Locate the cell with the specified text and output its (x, y) center coordinate. 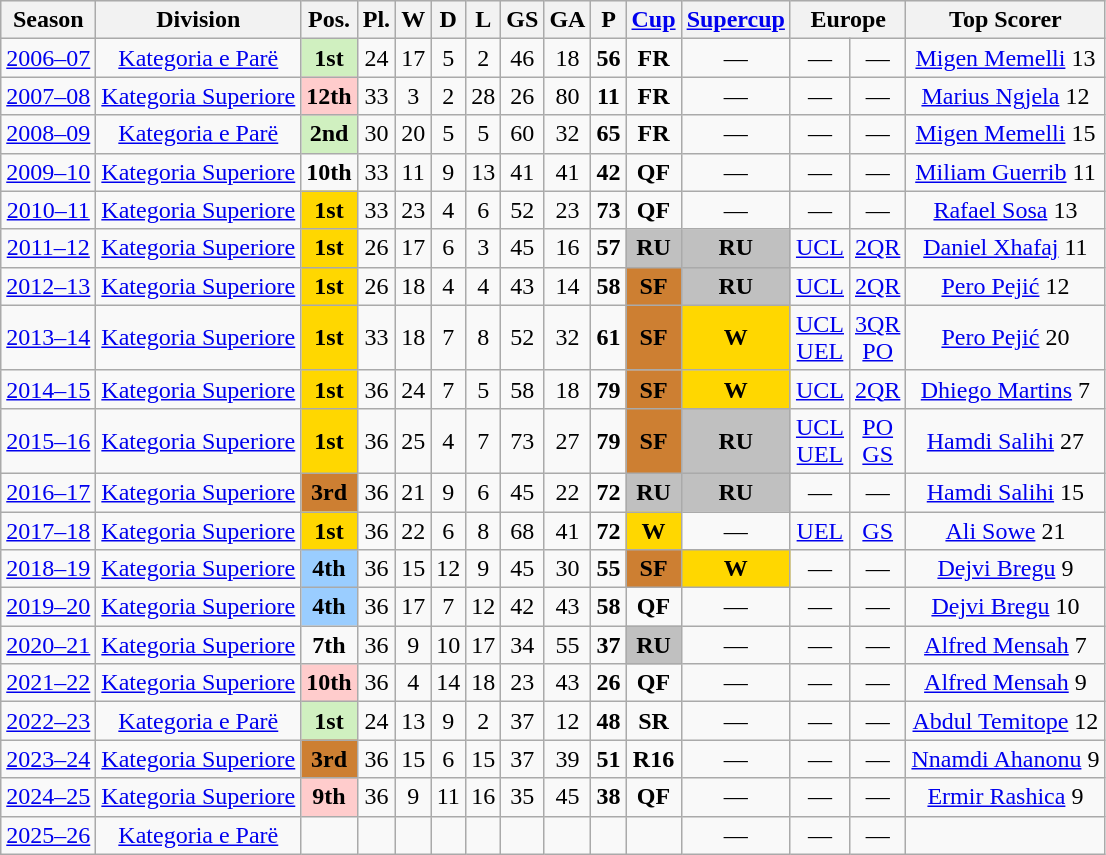
Alfred Mensah 7 (1006, 645)
2014–15 (48, 389)
3QRPO (877, 338)
Miliam Guerrib 11 (1006, 172)
56 (608, 58)
65 (608, 134)
2019–20 (48, 607)
Pl. (376, 20)
2023–24 (48, 759)
57 (608, 248)
39 (568, 759)
7th (329, 645)
2018–19 (48, 569)
51 (608, 759)
Nnamdi Ahanonu 9 (1006, 759)
25 (414, 440)
68 (522, 531)
2022–23 (48, 721)
P (608, 20)
10 (448, 645)
2008–09 (48, 134)
2016–17 (48, 492)
35 (522, 797)
SR (654, 721)
Dhiego Martins 7 (1006, 389)
21 (414, 492)
2011–12 (48, 248)
2010–11 (48, 210)
38 (608, 797)
2006–07 (48, 58)
60 (522, 134)
2017–18 (48, 531)
Division (198, 20)
28 (484, 96)
GA (568, 20)
Alfred Mensah 9 (1006, 683)
20 (414, 134)
2009–10 (48, 172)
61 (608, 338)
Migen Memelli 13 (1006, 58)
UEL (820, 531)
Abdul Temitope 12 (1006, 721)
Migen Memelli 15 (1006, 134)
Season (48, 20)
L (484, 20)
POGS (877, 440)
2007–08 (48, 96)
48 (608, 721)
R16 (654, 759)
Pero Pejić 12 (1006, 286)
Marius Ngjela 12 (1006, 96)
2025–26 (48, 835)
Cup (654, 20)
Hamdi Salihi 15 (1006, 492)
2021–22 (48, 683)
Supercup (736, 20)
Daniel Xhafaj 11 (1006, 248)
Dejvi Bregu 9 (1006, 569)
80 (568, 96)
Europe (848, 20)
2012–13 (48, 286)
Rafael Sosa 13 (1006, 210)
2013–14 (48, 338)
9th (329, 797)
2020–21 (48, 645)
27 (568, 440)
2024–25 (48, 797)
Pos. (329, 20)
46 (522, 58)
Dejvi Bregu 10 (1006, 607)
Pero Pejić 20 (1006, 338)
2nd (329, 134)
D (448, 20)
Ali Sowe 21 (1006, 531)
12th (329, 96)
Top Scorer (1006, 20)
2015–16 (48, 440)
34 (522, 645)
Hamdi Salihi 27 (1006, 440)
Ermir Rashica 9 (1006, 797)
